Scan for the cell matching the given text and deliver its (x, y) coordinate at center. 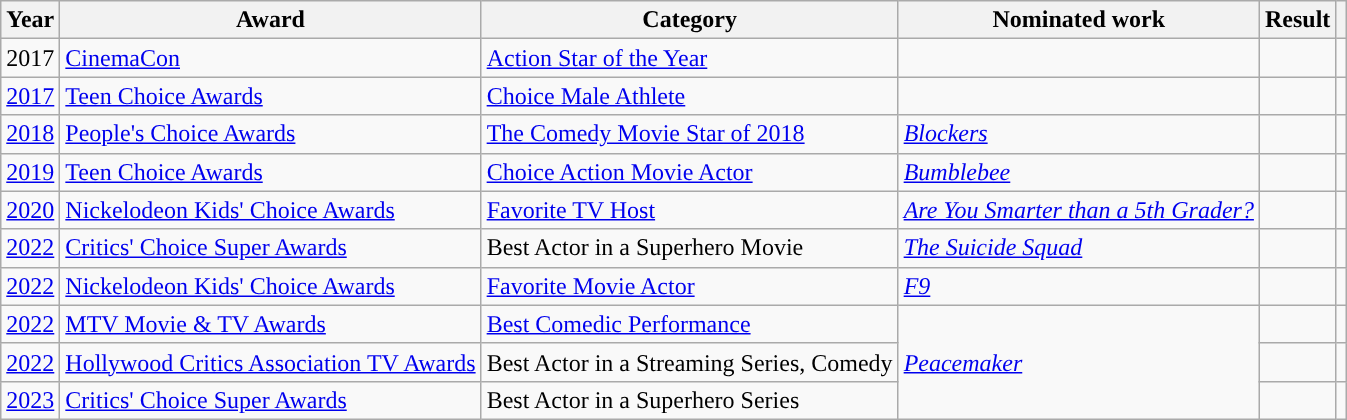
People's Choice Awards (270, 134)
Best Actor in a Streaming Series, Comedy (690, 362)
Best Comedic Performance (690, 324)
Favorite TV Host (690, 210)
Hollywood Critics Association TV Awards (270, 362)
2019 (30, 172)
2018 (30, 134)
Choice Male Athlete (690, 96)
The Suicide Squad (1078, 248)
Nominated work (1078, 20)
Peacemaker (1078, 362)
Choice Action Movie Actor (690, 172)
2023 (30, 400)
Best Actor in a Superhero Movie (690, 248)
The Comedy Movie Star of 2018 (690, 134)
MTV Movie & TV Awards (270, 324)
Best Actor in a Superhero Series (690, 400)
Category (690, 20)
Bumblebee (1078, 172)
2020 (30, 210)
Favorite Movie Actor (690, 286)
Blockers (1078, 134)
Award (270, 20)
Result (1297, 20)
Action Star of the Year (690, 58)
CinemaCon (270, 58)
F9 (1078, 286)
Year (30, 20)
Are You Smarter than a 5th Grader? (1078, 210)
